Provide the [X, Y] coordinate of the cell's center where the given text is located.  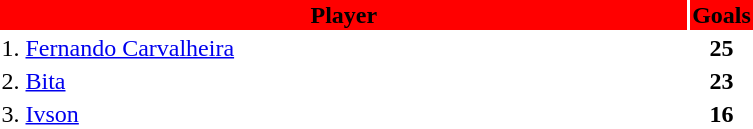
23 [722, 81]
16 [722, 114]
25 [722, 48]
2. Bita [344, 81]
3. Ivson [344, 114]
1. Fernando Carvalheira [344, 48]
Player [344, 15]
Goals [722, 15]
